Extract the [x, y] coordinate from the center of the cell holding the provided text.  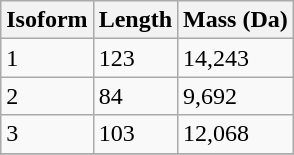
9,692 [236, 96]
2 [47, 96]
Mass (Da) [236, 20]
3 [47, 134]
14,243 [236, 58]
12,068 [236, 134]
123 [135, 58]
84 [135, 96]
1 [47, 58]
Isoform [47, 20]
103 [135, 134]
Length [135, 20]
